Find where the given text appears and provide that cell's center as (X, Y) coordinate. 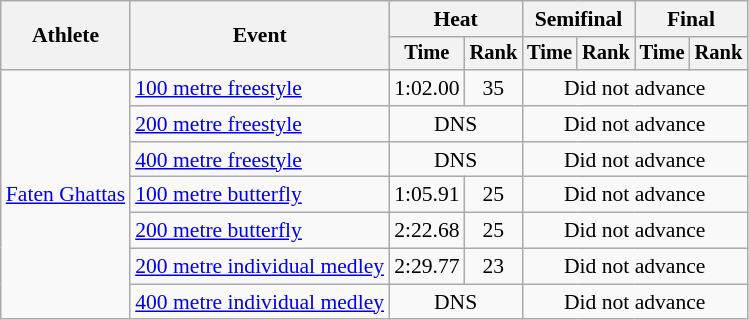
Faten Ghattas (66, 194)
1:02.00 (426, 88)
2:29.77 (426, 267)
100 metre freestyle (260, 88)
Heat (456, 19)
Athlete (66, 36)
Final (691, 19)
Semifinal (578, 19)
400 metre freestyle (260, 160)
200 metre butterfly (260, 231)
100 metre butterfly (260, 195)
23 (494, 267)
200 metre individual medley (260, 267)
35 (494, 88)
400 metre individual medley (260, 302)
Event (260, 36)
1:05.91 (426, 195)
200 metre freestyle (260, 124)
2:22.68 (426, 231)
